Return the [X, Y] coordinate for the center point of the cell that contains the specified text.  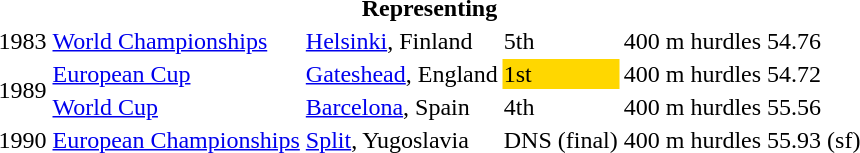
4th [560, 107]
1st [560, 74]
World Cup [176, 107]
World Championships [176, 41]
5th [560, 41]
Barcelona, Spain [402, 107]
Helsinki, Finland [402, 41]
Gateshead, England [402, 74]
European Cup [176, 74]
